Extract the [x, y] coordinate from the center of the cell holding the provided text.  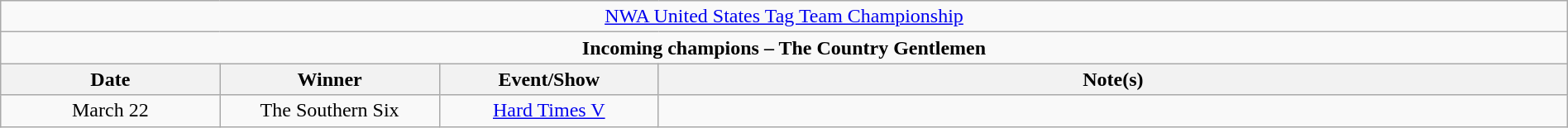
Event/Show [549, 79]
Hard Times V [549, 111]
NWA United States Tag Team Championship [784, 17]
March 22 [111, 111]
Winner [329, 79]
Incoming champions – The Country Gentlemen [784, 48]
Note(s) [1113, 79]
The Southern Six [329, 111]
Date [111, 79]
